Search for the cell housing the specified text and yield its [X, Y] center coordinate. 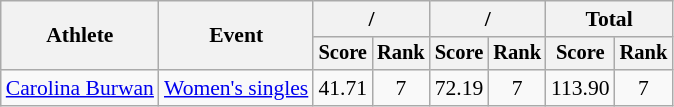
Athlete [80, 36]
113.90 [580, 88]
41.71 [342, 88]
Total [609, 19]
Carolina Burwan [80, 88]
72.19 [460, 88]
Women's singles [236, 88]
Event [236, 36]
